Scan for the cell matching the given text and deliver its [X, Y] coordinate at center. 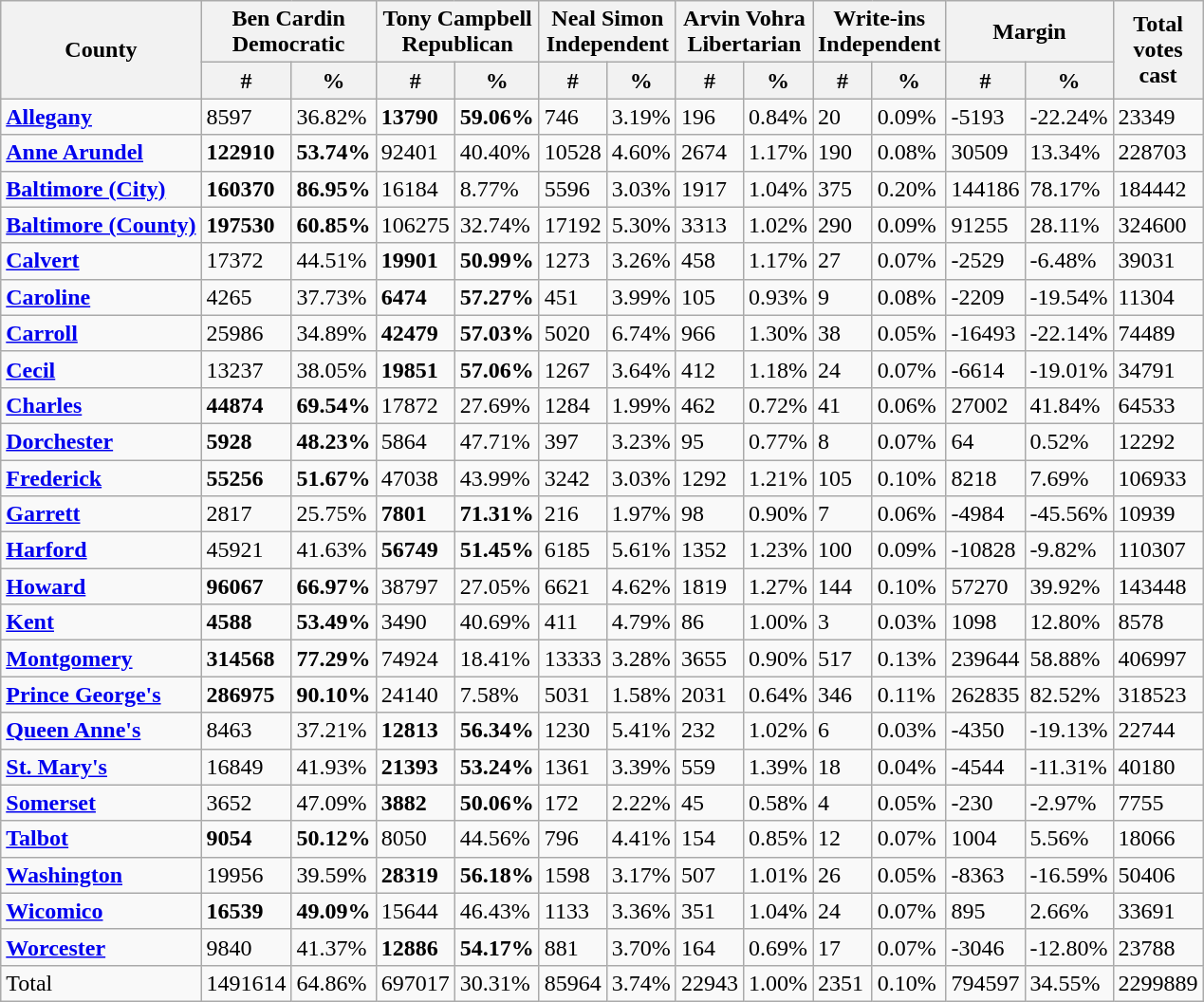
3.99% [641, 297]
262835 [985, 695]
110307 [1158, 550]
18 [843, 767]
44.51% [334, 261]
-6614 [985, 369]
4265 [247, 297]
172 [573, 803]
4.60% [641, 153]
34.55% [1068, 983]
5031 [573, 695]
12886 [416, 947]
64 [985, 441]
3.36% [641, 911]
57.03% [497, 333]
1.97% [641, 514]
12 [843, 839]
-22.24% [1068, 117]
12.80% [1068, 622]
41.63% [334, 550]
411 [573, 622]
56.34% [497, 731]
18.41% [497, 659]
6 [843, 731]
44874 [247, 405]
18066 [1158, 839]
318523 [1158, 695]
1352 [710, 550]
Ben CardinDemocratic [288, 32]
27 [843, 261]
406997 [1158, 659]
19851 [416, 369]
46.43% [497, 911]
47038 [416, 477]
34791 [1158, 369]
16849 [247, 767]
0.84% [778, 117]
40.69% [497, 622]
57.27% [497, 297]
45921 [247, 550]
-6.48% [1068, 261]
45 [710, 803]
24140 [416, 695]
122910 [247, 153]
64533 [1158, 405]
27.69% [497, 405]
-9.82% [1068, 550]
34.89% [334, 333]
197530 [247, 225]
8578 [1158, 622]
7.69% [1068, 477]
13.34% [1068, 153]
53.24% [497, 767]
100 [843, 550]
86 [710, 622]
16184 [416, 189]
Baltimore (County) [101, 225]
Tony CampbellRepublican [457, 32]
2817 [247, 514]
3882 [416, 803]
74924 [416, 659]
Neal SimonIndependent [607, 32]
Caroline [101, 297]
56.18% [497, 875]
51.67% [334, 477]
216 [573, 514]
375 [843, 189]
5020 [573, 333]
3.17% [641, 875]
-2529 [985, 261]
85964 [573, 983]
37.73% [334, 297]
3490 [416, 622]
91255 [985, 225]
Howard [101, 586]
22744 [1158, 731]
41.84% [1068, 405]
32.74% [497, 225]
1819 [710, 586]
Totalvotescast [1158, 49]
2351 [843, 983]
41.93% [334, 767]
697017 [416, 983]
Somerset [101, 803]
27002 [985, 405]
27.05% [497, 586]
412 [710, 369]
346 [843, 695]
1.23% [778, 550]
-2209 [985, 297]
-2.97% [1068, 803]
184442 [1158, 189]
57.06% [497, 369]
3.70% [641, 947]
90.10% [334, 695]
Anne Arundel [101, 153]
23788 [1158, 947]
50406 [1158, 875]
13237 [247, 369]
Carroll [101, 333]
8 [843, 441]
-5193 [985, 117]
6185 [573, 550]
Worcester [101, 947]
507 [710, 875]
Garrett [101, 514]
1.30% [778, 333]
26 [843, 875]
-3046 [985, 947]
Talbot [101, 839]
Wicomico [101, 911]
95 [710, 441]
-19.54% [1068, 297]
1098 [985, 622]
1273 [573, 261]
60.85% [334, 225]
7755 [1158, 803]
7.58% [497, 695]
17 [843, 947]
37.21% [334, 731]
40.40% [497, 153]
19956 [247, 875]
6621 [573, 586]
38797 [416, 586]
-45.56% [1068, 514]
0.85% [778, 839]
92401 [416, 153]
71.31% [497, 514]
4.79% [641, 622]
796 [573, 839]
1004 [985, 839]
47.71% [497, 441]
1491614 [247, 983]
1230 [573, 731]
3242 [573, 477]
25.75% [334, 514]
2.22% [641, 803]
9840 [247, 947]
0.69% [778, 947]
-4984 [985, 514]
5.56% [1068, 839]
794597 [985, 983]
143448 [1158, 586]
286975 [247, 695]
314568 [247, 659]
Write-insIndependent [879, 32]
1.21% [778, 477]
Calvert [101, 261]
0.52% [1068, 441]
77.29% [334, 659]
Baltimore (City) [101, 189]
895 [985, 911]
57270 [985, 586]
21393 [416, 767]
1598 [573, 875]
1267 [573, 369]
-4350 [985, 731]
1.99% [641, 405]
1917 [710, 189]
38.05% [334, 369]
0.04% [909, 767]
17372 [247, 261]
54.17% [497, 947]
8050 [416, 839]
1.27% [778, 586]
Prince George's [101, 695]
20 [843, 117]
5.61% [641, 550]
43.99% [497, 477]
50.12% [334, 839]
7801 [416, 514]
11304 [1158, 297]
28.11% [1068, 225]
0.77% [778, 441]
2031 [710, 695]
66.97% [334, 586]
3.64% [641, 369]
8218 [985, 477]
196 [710, 117]
239644 [985, 659]
39031 [1158, 261]
19901 [416, 261]
98 [710, 514]
3.23% [641, 441]
8.77% [497, 189]
3.26% [641, 261]
Allegany [101, 117]
746 [573, 117]
351 [710, 911]
559 [710, 767]
41 [843, 405]
1.18% [778, 369]
-8363 [985, 875]
51.45% [497, 550]
-12.80% [1068, 947]
106275 [416, 225]
324600 [1158, 225]
22943 [710, 983]
-11.31% [1068, 767]
1.58% [641, 695]
1284 [573, 405]
0.93% [778, 297]
1.01% [778, 875]
Total [101, 983]
6474 [416, 297]
4.62% [641, 586]
144186 [985, 189]
3655 [710, 659]
82.52% [1068, 695]
58.88% [1068, 659]
5.30% [641, 225]
Kent [101, 622]
25986 [247, 333]
12813 [416, 731]
154 [710, 839]
-230 [985, 803]
78.17% [1068, 189]
30509 [985, 153]
23349 [1158, 117]
59.06% [497, 117]
9 [843, 297]
3313 [710, 225]
42479 [416, 333]
6.74% [641, 333]
36.82% [334, 117]
3.28% [641, 659]
39.59% [334, 875]
1.39% [778, 767]
53.74% [334, 153]
0.72% [778, 405]
5596 [573, 189]
397 [573, 441]
0.64% [778, 695]
3 [843, 622]
48.23% [334, 441]
3.74% [641, 983]
50.99% [497, 261]
5.41% [641, 731]
10939 [1158, 514]
41.37% [334, 947]
232 [710, 731]
13333 [573, 659]
39.92% [1068, 586]
0.58% [778, 803]
17872 [416, 405]
190 [843, 153]
96067 [247, 586]
15644 [416, 911]
County [101, 49]
462 [710, 405]
56749 [416, 550]
1133 [573, 911]
458 [710, 261]
-16.59% [1068, 875]
1292 [710, 477]
3.39% [641, 767]
451 [573, 297]
5864 [416, 441]
2674 [710, 153]
-22.14% [1068, 333]
30.31% [497, 983]
4 [843, 803]
Montgomery [101, 659]
86.95% [334, 189]
Harford [101, 550]
290 [843, 225]
8463 [247, 731]
10528 [573, 153]
966 [710, 333]
881 [573, 947]
53.49% [334, 622]
47.09% [334, 803]
28319 [416, 875]
12292 [1158, 441]
Arvin VohraLibertarian [744, 32]
160370 [247, 189]
Margin [1029, 32]
7 [843, 514]
-16493 [985, 333]
16539 [247, 911]
55256 [247, 477]
17192 [573, 225]
2299889 [1158, 983]
0.11% [909, 695]
-19.01% [1068, 369]
Washington [101, 875]
0.13% [909, 659]
106933 [1158, 477]
Frederick [101, 477]
164 [710, 947]
517 [843, 659]
144 [843, 586]
-4544 [985, 767]
49.09% [334, 911]
Charles [101, 405]
8597 [247, 117]
1361 [573, 767]
Queen Anne's [101, 731]
64.86% [334, 983]
0.20% [909, 189]
228703 [1158, 153]
4588 [247, 622]
40180 [1158, 767]
-10828 [985, 550]
3652 [247, 803]
2.66% [1068, 911]
4.41% [641, 839]
74489 [1158, 333]
9054 [247, 839]
-19.13% [1068, 731]
69.54% [334, 405]
St. Mary's [101, 767]
44.56% [497, 839]
Dorchester [101, 441]
13790 [416, 117]
33691 [1158, 911]
5928 [247, 441]
50.06% [497, 803]
38 [843, 333]
Cecil [101, 369]
3.19% [641, 117]
